Find where the given text appears and provide that cell's center as (X, Y) coordinate. 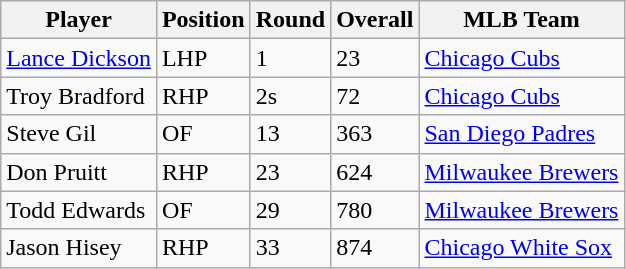
1 (290, 58)
Round (290, 20)
363 (375, 134)
Position (203, 20)
33 (290, 248)
Steve Gil (79, 134)
San Diego Padres (522, 134)
Todd Edwards (79, 210)
Chicago White Sox (522, 248)
72 (375, 96)
MLB Team (522, 20)
Troy Bradford (79, 96)
Don Pruitt (79, 172)
874 (375, 248)
780 (375, 210)
13 (290, 134)
Lance Dickson (79, 58)
2s (290, 96)
Overall (375, 20)
624 (375, 172)
29 (290, 210)
Player (79, 20)
LHP (203, 58)
Jason Hisey (79, 248)
